Determine the (X, Y) coordinate at the center of the cell enclosing the given text.  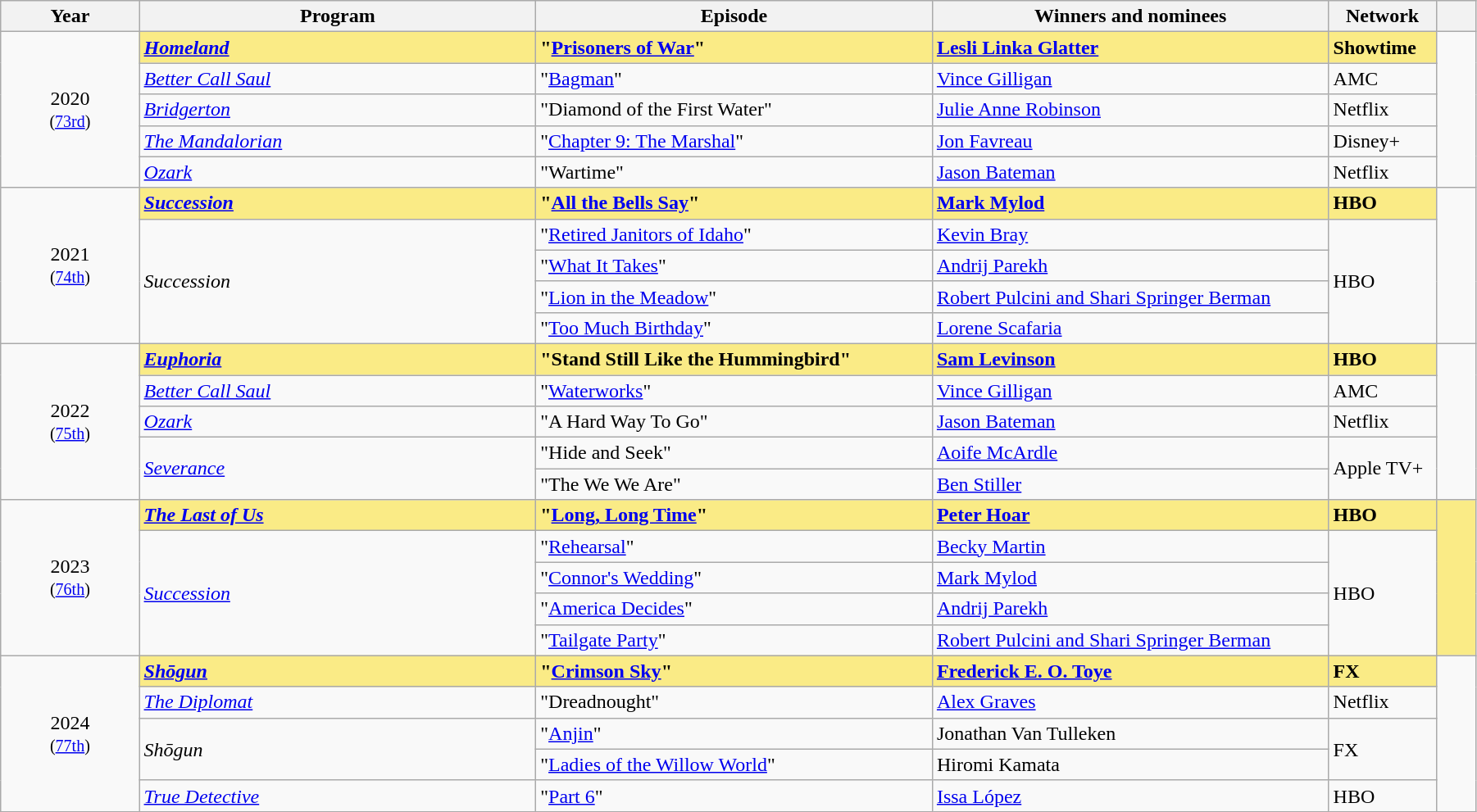
"Wartime" (734, 172)
Jon Favreau (1130, 141)
2021(74th) (70, 265)
Year (70, 16)
2023(76th) (70, 578)
"America Decides" (734, 609)
Winners and nominees (1130, 16)
Aoife McArdle (1130, 453)
Euphoria (338, 359)
"The We We Are" (734, 484)
Lesli Linka Glatter (1130, 48)
Bridgerton (338, 110)
Showtime (1382, 48)
"Connor's Wedding" (734, 578)
The Last of Us (338, 515)
"Chapter 9: The Marshal" (734, 141)
"All the Bells Say" (734, 203)
2022(75th) (70, 421)
Program (338, 16)
"Rehearsal" (734, 547)
Homeland (338, 48)
"Too Much Birthday" (734, 328)
Episode (734, 16)
"Anjin" (734, 733)
"Part 6" (734, 796)
"Tailgate Party" (734, 640)
2020(73rd) (70, 110)
Disney+ (1382, 141)
Alex Graves (1130, 702)
Ben Stiller (1130, 484)
"Stand Still Like the Hummingbird" (734, 359)
Issa López (1130, 796)
Peter Hoar (1130, 515)
"Bagman" (734, 79)
Hiromi Kamata (1130, 764)
Lorene Scafaria (1130, 328)
Jonathan Van Tulleken (1130, 733)
"Lion in the Meadow" (734, 297)
Severance (338, 469)
Kevin Bray (1130, 234)
The Mandalorian (338, 141)
"A Hard Way To Go" (734, 422)
"Ladies of the Willow World" (734, 764)
"Diamond of the First Water" (734, 110)
"Dreadnought" (734, 702)
Frederick E. O. Toye (1130, 671)
Julie Anne Robinson (1130, 110)
2024(77th) (70, 733)
The Diplomat (338, 702)
"Waterworks" (734, 391)
True Detective (338, 796)
"Long, Long Time" (734, 515)
"Hide and Seek" (734, 453)
"Prisoners of War" (734, 48)
Network (1382, 16)
Sam Levinson (1130, 359)
"Crimson Sky" (734, 671)
Becky Martin (1130, 547)
Apple TV+ (1382, 469)
"Retired Janitors of Idaho" (734, 234)
"What It Takes" (734, 265)
